Capture the cell that displays the provided text and extract its (X, Y) central coordinate. 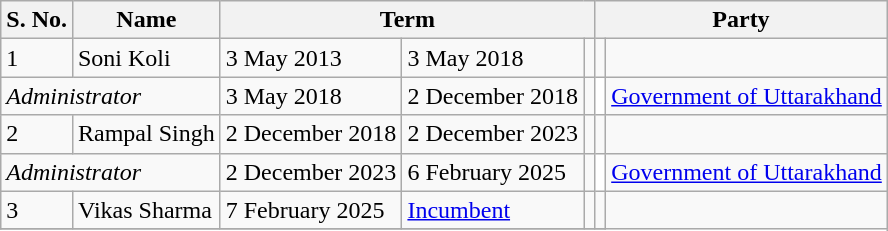
Party (742, 20)
Rampal Singh (146, 134)
2 (37, 134)
1 (37, 58)
Name (146, 20)
Term (407, 20)
7 February 2025 (311, 210)
3 May 2013 (311, 58)
Incumbent (493, 210)
Vikas Sharma (146, 210)
3 (37, 210)
6 February 2025 (493, 172)
S. No. (37, 20)
Soni Koli (146, 58)
